Identify which cell holds the provided text, then report its [X, Y] central coordinate. 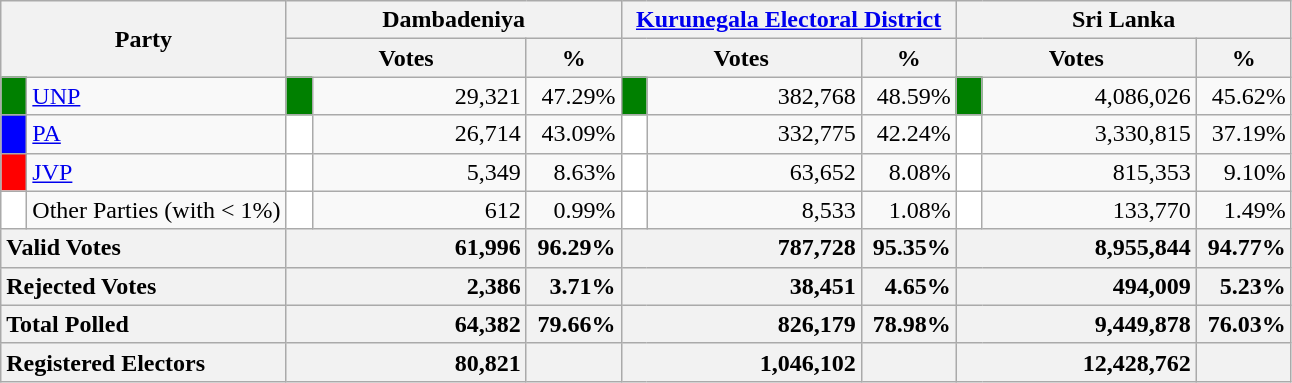
29,321 [419, 96]
8,955,844 [1076, 248]
38,451 [741, 286]
3,330,815 [1089, 134]
76.03% [1244, 324]
4.65% [908, 286]
45.62% [1244, 96]
9.10% [1244, 172]
2,386 [406, 286]
332,775 [754, 134]
78.98% [908, 324]
Dambadeniya [454, 20]
0.99% [574, 210]
48.59% [908, 96]
Registered Electors [144, 362]
Kurunegala Electoral District [788, 20]
94.77% [1244, 248]
79.66% [574, 324]
63,652 [754, 172]
382,768 [754, 96]
37.19% [1244, 134]
JVP [156, 172]
5,349 [419, 172]
12,428,762 [1076, 362]
612 [419, 210]
8.08% [908, 172]
Valid Votes [144, 248]
4,086,026 [1089, 96]
80,821 [406, 362]
Total Polled [144, 324]
1,046,102 [741, 362]
8.63% [574, 172]
26,714 [419, 134]
494,009 [1076, 286]
Rejected Votes [144, 286]
787,728 [741, 248]
96.29% [574, 248]
64,382 [406, 324]
95.35% [908, 248]
42.24% [908, 134]
UNP [156, 96]
8,533 [754, 210]
Sri Lanka [1124, 20]
815,353 [1089, 172]
47.29% [574, 96]
43.09% [574, 134]
PA [156, 134]
Other Parties (with < 1%) [156, 210]
133,770 [1089, 210]
1.08% [908, 210]
1.49% [1244, 210]
3.71% [574, 286]
9,449,878 [1076, 324]
826,179 [741, 324]
5.23% [1244, 286]
61,996 [406, 248]
Party [144, 39]
